Return the (X, Y) coordinate for the center point of the cell that contains the specified text.  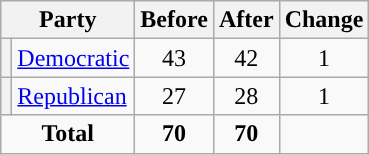
Party (68, 20)
43 (174, 58)
Republican (74, 96)
Change (324, 20)
Total (68, 134)
After (246, 20)
42 (246, 58)
27 (174, 96)
Before (174, 20)
28 (246, 96)
Democratic (74, 58)
